From the cell containing the given text, extract its center point as (x, y) coordinate. 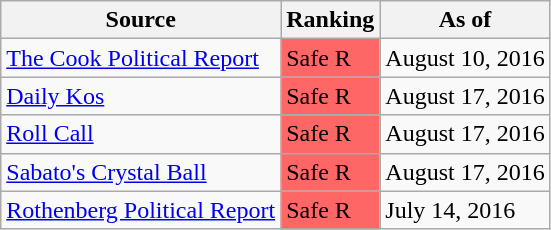
Rothenberg Political Report (141, 210)
Sabato's Crystal Ball (141, 172)
The Cook Political Report (141, 58)
As of (465, 20)
July 14, 2016 (465, 210)
August 10, 2016 (465, 58)
Roll Call (141, 134)
Ranking (330, 20)
Daily Kos (141, 96)
Source (141, 20)
